Return [x, y] of the center of cell containing provided text 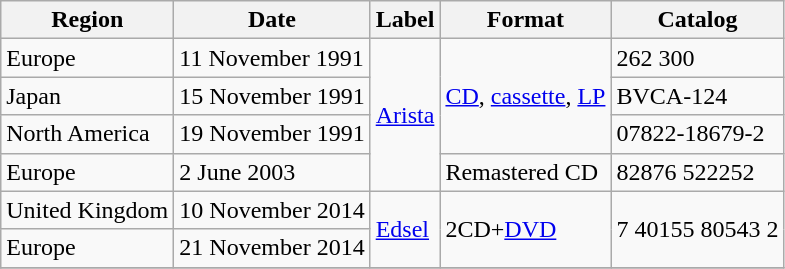
Arista [405, 115]
United Kingdom [88, 210]
7 40155 80543 2 [698, 229]
Region [88, 20]
07822-18679-2 [698, 134]
262 300 [698, 58]
11 November 1991 [272, 58]
Edsel [405, 229]
Remastered CD [526, 172]
19 November 1991 [272, 134]
2 June 2003 [272, 172]
2CD+DVD [526, 229]
Catalog [698, 20]
15 November 1991 [272, 96]
Format [526, 20]
North America [88, 134]
Label [405, 20]
Date [272, 20]
Japan [88, 96]
10 November 2014 [272, 210]
CD, cassette, LP [526, 96]
82876 522252 [698, 172]
BVCA-124 [698, 96]
21 November 2014 [272, 248]
